Determine the (X, Y) coordinate at the center of the cell enclosing the given text.  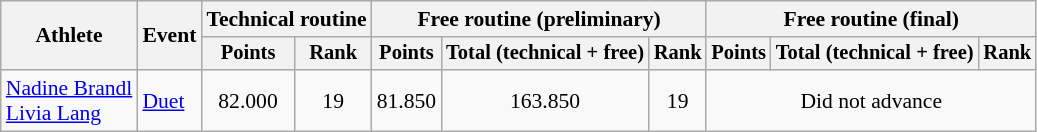
Did not advance (871, 100)
Free routine (final) (871, 19)
163.850 (545, 100)
Free routine (preliminary) (540, 19)
Athlete (70, 36)
81.850 (406, 100)
Technical routine (286, 19)
Nadine BrandlLivia Lang (70, 100)
Duet (169, 100)
Event (169, 36)
82.000 (248, 100)
